Output the [X, Y] coordinate of the center of the cell containing the given text.  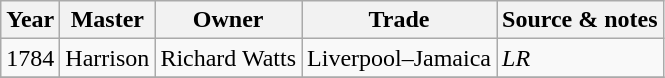
Richard Watts [228, 58]
Harrison [108, 58]
1784 [30, 58]
Liverpool–Jamaica [400, 58]
LR [580, 58]
Source & notes [580, 20]
Master [108, 20]
Owner [228, 20]
Trade [400, 20]
Year [30, 20]
